Return the [X, Y] coordinate for the center point of the cell that contains the specified text.  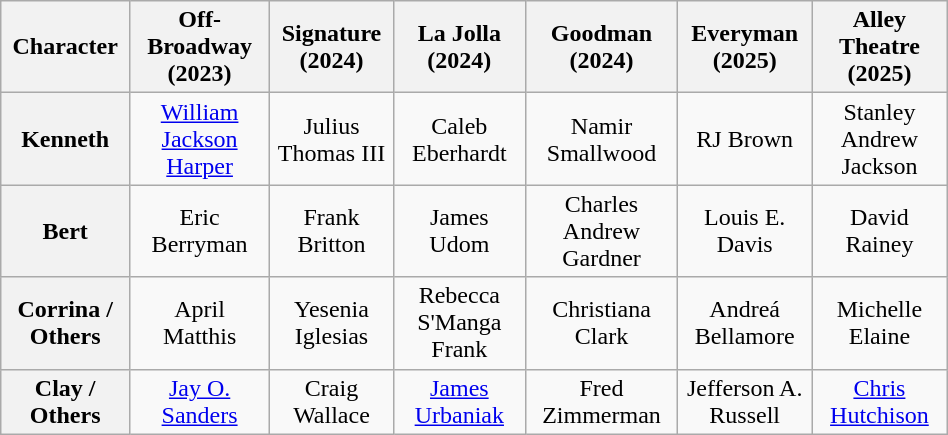
Caleb Eberhardt [459, 139]
Chris Hutchison [880, 402]
Charles Andrew Gardner [602, 231]
Christiana Clark [602, 323]
Fred Zimmerman [602, 402]
April Matthis [200, 323]
David Rainey [880, 231]
Off-Broadway (2023) [200, 47]
Character [66, 47]
Yesenia Iglesias [332, 323]
James Urbaniak [459, 402]
Frank Britton [332, 231]
Stanley Andrew Jackson [880, 139]
RJ Brown [745, 139]
Craig Wallace [332, 402]
Goodman (2024) [602, 47]
Kenneth [66, 139]
Jay O. Sanders [200, 402]
Louis E. Davis [745, 231]
Michelle Elaine [880, 323]
Julius Thomas III [332, 139]
Corrina / Others [66, 323]
Jefferson A. Russell [745, 402]
James Udom [459, 231]
Andreá Bellamore [745, 323]
Signature (2024) [332, 47]
Eric Berryman [200, 231]
Namir Smallwood [602, 139]
William Jackson Harper [200, 139]
Rebecca S'Manga Frank [459, 323]
Bert [66, 231]
Alley Theatre (2025) [880, 47]
La Jolla (2024) [459, 47]
Everyman (2025) [745, 47]
Clay / Others [66, 402]
